Locate the cell with the specified text and output its (x, y) center coordinate. 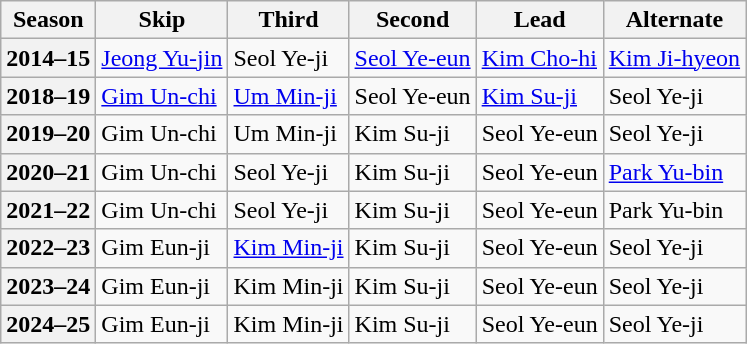
Skip (162, 20)
2020–21 (48, 172)
Jeong Yu-jin (162, 58)
Alternate (674, 20)
Kim Ji-hyeon (674, 58)
2019–20 (48, 134)
2021–22 (48, 210)
Season (48, 20)
2022–23 (48, 248)
Lead (540, 20)
Kim Cho-hi (540, 58)
2018–19 (48, 96)
2023–24 (48, 286)
2024–25 (48, 324)
Third (288, 20)
Second (412, 20)
2014–15 (48, 58)
